Return [X, Y] of the center of cell containing provided text 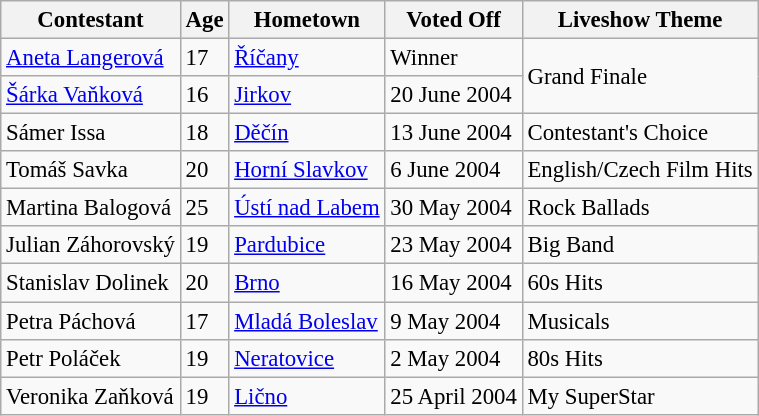
Lično [307, 396]
My SuperStar [640, 396]
60s Hits [640, 283]
Contestant [91, 20]
Jirkov [307, 95]
Pardubice [307, 245]
Hometown [307, 20]
Ústí nad Labem [307, 208]
16 May 2004 [454, 283]
30 May 2004 [454, 208]
Horní Slavkov [307, 170]
Martina Balogová [91, 208]
Voted Off [454, 20]
Brno [307, 283]
Sámer Issa [91, 133]
20 June 2004 [454, 95]
Veronika Zaňková [91, 396]
English/Czech Film Hits [640, 170]
Winner [454, 58]
Neratovice [307, 358]
Contestant's Choice [640, 133]
Rock Ballads [640, 208]
Tomáš Savka [91, 170]
25 [204, 208]
18 [204, 133]
23 May 2004 [454, 245]
Děčín [307, 133]
Grand Finale [640, 76]
16 [204, 95]
Julian Záhorovský [91, 245]
9 May 2004 [454, 321]
Liveshow Theme [640, 20]
Aneta Langerová [91, 58]
Mladá Boleslav [307, 321]
Musicals [640, 321]
Age [204, 20]
Petra Páchová [91, 321]
Říčany [307, 58]
13 June 2004 [454, 133]
Šárka Vaňková [91, 95]
2 May 2004 [454, 358]
6 June 2004 [454, 170]
25 April 2004 [454, 396]
Stanislav Dolinek [91, 283]
Petr Poláček [91, 358]
80s Hits [640, 358]
Big Band [640, 245]
